Provide the [x, y] coordinate of the cell's center where the given text is located.  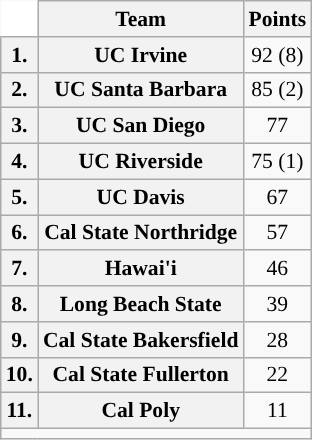
Long Beach State [141, 304]
11. [20, 411]
Cal State Northridge [141, 233]
92 (8) [277, 55]
11 [277, 411]
39 [277, 304]
1. [20, 55]
9. [20, 340]
5. [20, 197]
Hawai'i [141, 269]
8. [20, 304]
UC Santa Barbara [141, 90]
67 [277, 197]
10. [20, 375]
22 [277, 375]
7. [20, 269]
28 [277, 340]
3. [20, 126]
UC Irvine [141, 55]
4. [20, 162]
UC Davis [141, 197]
6. [20, 233]
Cal Poly [141, 411]
UC San Diego [141, 126]
85 (2) [277, 90]
Cal State Bakersfield [141, 340]
57 [277, 233]
2. [20, 90]
Points [277, 19]
77 [277, 126]
Cal State Fullerton [141, 375]
Team [141, 19]
UC Riverside [141, 162]
46 [277, 269]
75 (1) [277, 162]
